Determine the (X, Y) coordinate at the center of the cell enclosing the given text.  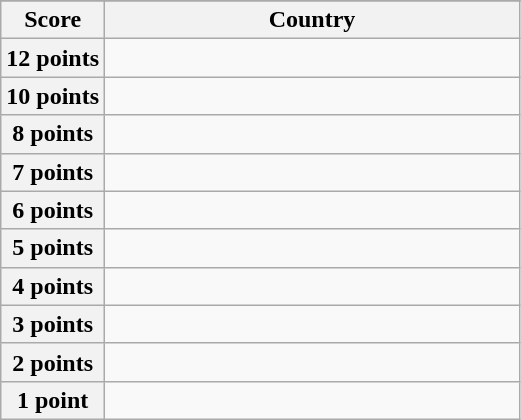
1 point (53, 400)
3 points (53, 324)
7 points (53, 172)
12 points (53, 58)
8 points (53, 134)
10 points (53, 96)
5 points (53, 248)
2 points (53, 362)
Country (312, 20)
4 points (53, 286)
Score (53, 20)
6 points (53, 210)
